Output the [X, Y] coordinate of the center of the cell containing the given text.  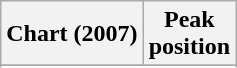
Chart (2007) [72, 34]
Peakposition [189, 34]
